Capture the cell that displays the provided text and extract its (x, y) central coordinate. 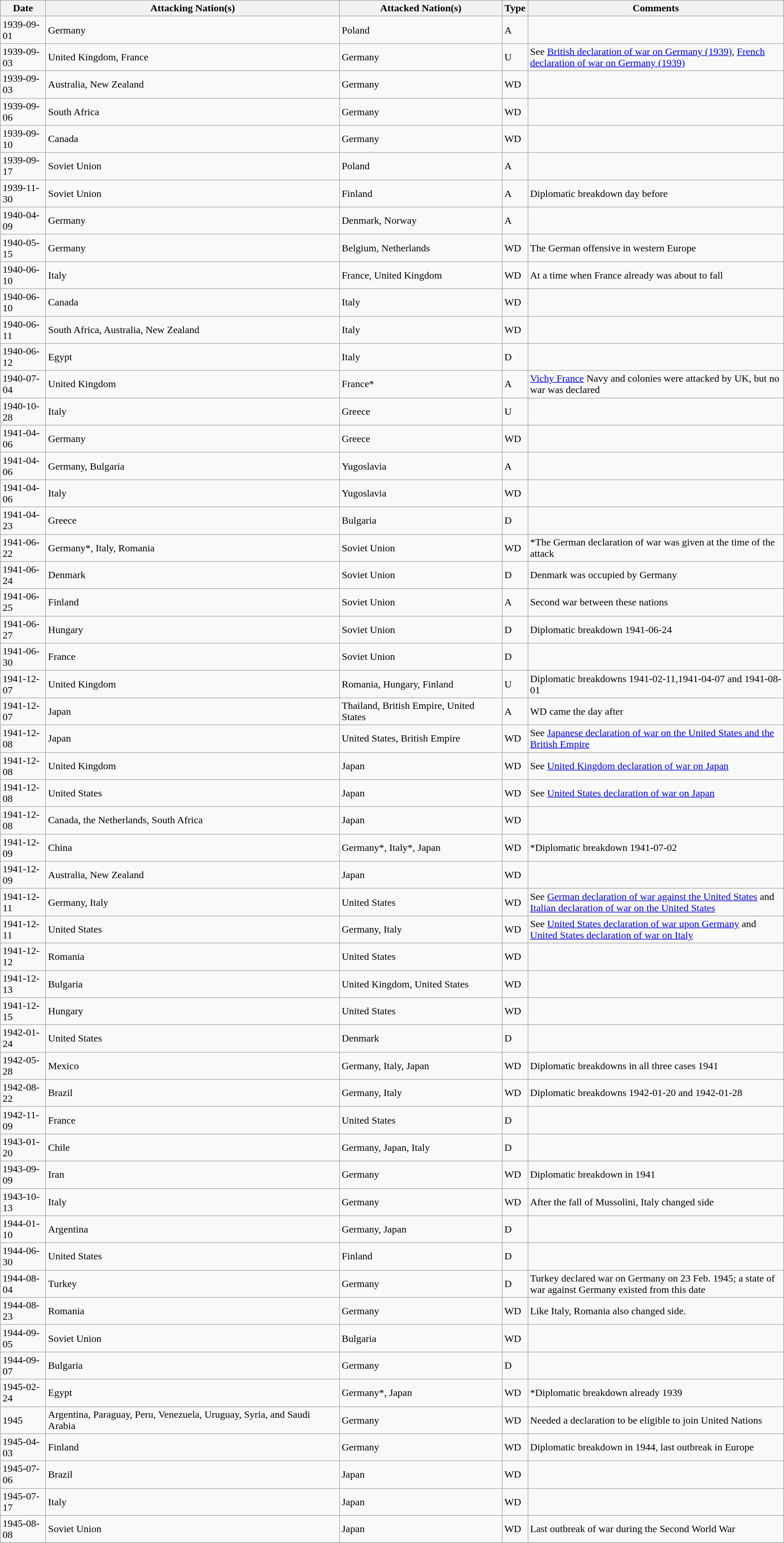
See United States declaration of war upon Germany and United States declaration of war on Italy (656, 929)
1940-06-12 (23, 357)
Thailand, British Empire, United States (420, 711)
Diplomatic breakdown in 1941 (656, 1175)
1942-11-09 (23, 1120)
Belgium, Netherlands (420, 248)
South Africa (193, 111)
1943-09-09 (23, 1175)
1939-09-06 (23, 111)
1944-01-10 (23, 1229)
Germany, Italy, Japan (420, 1066)
1940-05-15 (23, 248)
Turkey (193, 1284)
Germany*, Italy*, Japan (420, 848)
See German declaration of war against the United States and Italian declaration of war on the United States (656, 902)
United States, British Empire (420, 738)
1941-06-30 (23, 657)
See British declaration of war on Germany (1939), French declaration of war on Germany (1939) (656, 57)
Turkey declared war on Germany on 23 Feb. 1945; a state of war against Germany existed from this date (656, 1284)
Iran (193, 1175)
1945-04-03 (23, 1447)
1939-09-10 (23, 139)
Diplomatic breakdown 1941-06-24 (656, 629)
1944-08-23 (23, 1311)
Vichy France Navy and colonies were attacked by UK, but no war was declared (656, 385)
Last outbreak of war during the Second World War (656, 1529)
Canada, the Netherlands, South Africa (193, 820)
Mexico (193, 1066)
United Kingdom, United States (420, 984)
Germany*, Italy, Romania (193, 548)
Second war between these nations (656, 602)
1941-06-27 (23, 629)
After the fall of Mussolini, Italy changed side (656, 1202)
1941-06-22 (23, 548)
Germany, Japan, Italy (420, 1147)
Germany*, Japan (420, 1393)
1944-06-30 (23, 1257)
1940-06-11 (23, 329)
1939-09-17 (23, 166)
Needed a declaration to be eligible to join United Nations (656, 1420)
Diplomatic breakdowns in all three cases 1941 (656, 1066)
1942-08-22 (23, 1093)
Date (23, 8)
1941-04-23 (23, 520)
See Japanese declaration of war on the United States and the British Empire (656, 738)
Diplomatic breakdown day before (656, 194)
1945-07-06 (23, 1475)
Argentina, Paraguay, Peru, Venezuela, Uruguay, Syria, and Saudi Arabia (193, 1420)
1941-12-13 (23, 984)
At a time when France already was about to fall (656, 275)
1942-05-28 (23, 1066)
Diplomatic breakdowns 1942-01-20 and 1942-01-28 (656, 1093)
1941-06-24 (23, 575)
Chile (193, 1147)
1941-06-25 (23, 602)
1945-07-17 (23, 1502)
1940-04-09 (23, 220)
Diplomatic breakdown in 1944, last outbreak in Europe (656, 1447)
See United States declaration of war on Japan (656, 793)
Like Italy, Romania also changed side. (656, 1311)
WD came the day after (656, 711)
Romania, Hungary, Finland (420, 684)
United Kingdom, France (193, 57)
1944-09-05 (23, 1338)
1942-01-24 (23, 1038)
*Diplomatic breakdown 1941-07-02 (656, 848)
1944-09-07 (23, 1366)
Type (515, 8)
Germany, Bulgaria (193, 466)
France, United Kingdom (420, 275)
1939-11-30 (23, 194)
1943-10-13 (23, 1202)
Argentina (193, 1229)
China (193, 848)
1941-12-12 (23, 957)
Diplomatic breakdowns 1941-02-11,1941-04-07 and 1941-08-01 (656, 684)
Attacked Nation(s) (420, 8)
1940-07-04 (23, 385)
1941-12-15 (23, 1011)
Attacking Nation(s) (193, 8)
Comments (656, 8)
*The German declaration of war was given at the time of the attack (656, 548)
Denmark was occupied by Germany (656, 575)
South Africa, Australia, New Zealand (193, 329)
Germany, Japan (420, 1229)
The German offensive in western Europe (656, 248)
*Diplomatic breakdown already 1939 (656, 1393)
Denmark, Norway (420, 220)
1944-08-04 (23, 1284)
1943-01-20 (23, 1147)
1939-09-01 (23, 30)
1945 (23, 1420)
1945-08-08 (23, 1529)
France* (420, 385)
1940-10-28 (23, 411)
See United Kingdom declaration of war on Japan (656, 766)
1945-02-24 (23, 1393)
